Extract the (X, Y) coordinate from the center of the cell holding the provided text.  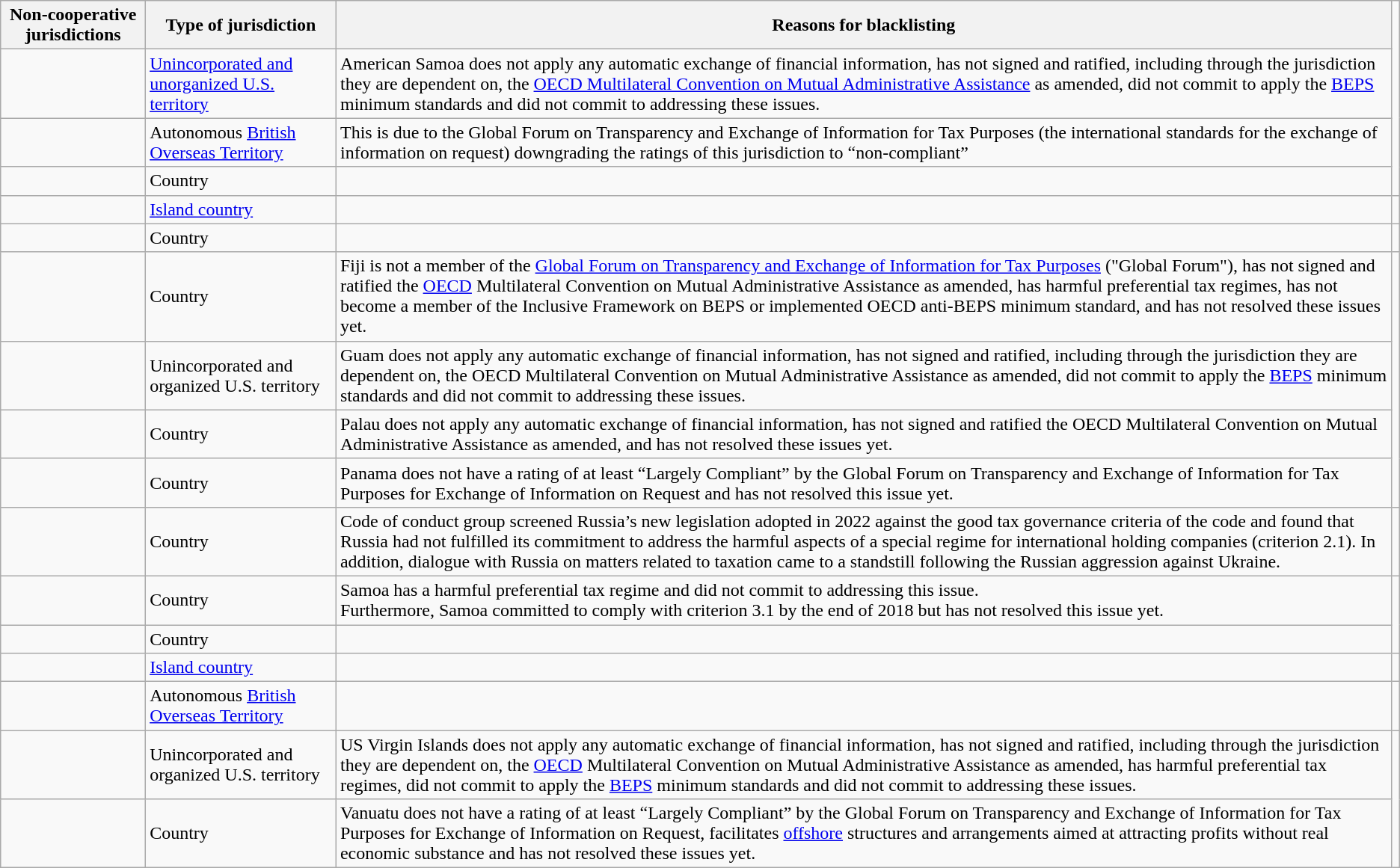
Reasons for blacklisting (863, 25)
Unincorporated and unorganized U.S. territory (241, 84)
Non-cooperative jurisdictions (73, 25)
Type of jurisdiction (241, 25)
